Locate the cell with the specified text and output its [X, Y] center coordinate. 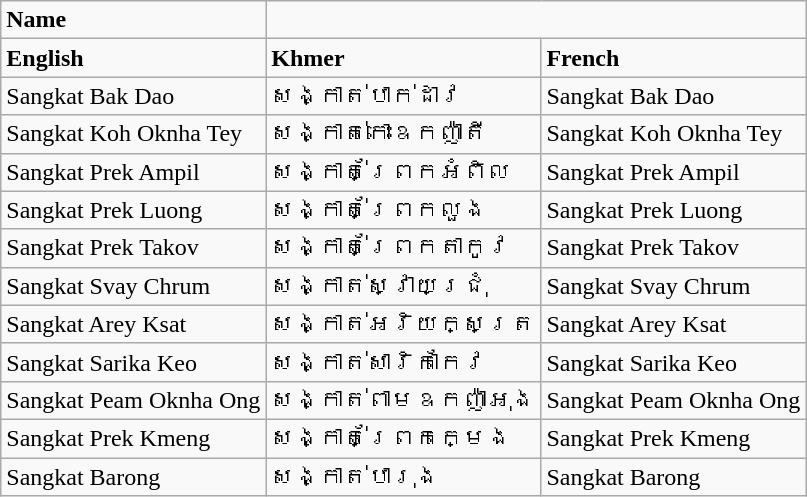
Name [134, 20]
សង្កាត់ព្រែកអំពិល [404, 172]
សង្កាត់បារុង [404, 477]
English [134, 58]
សង្កាត់ព្រែកតាកូវ [404, 248]
Khmer [404, 58]
សង្កាត់បាក់ដាវ [404, 96]
សង្កាត់ពាមឧកញ៉ាអុង [404, 400]
សង្កាត់កោះឧកញ៉ាតី [404, 134]
សង្កាត់សារិកាកែវ [404, 362]
French [674, 58]
សង្កាត់ព្រែកក្មេង [404, 438]
សង្កាត់អរិយក្សត្រ [404, 324]
សង្កាត់ស្វាយជ្រុំ [404, 286]
សង្កាត់ព្រែកលួង [404, 210]
